Capture the cell that displays the provided text and extract its (X, Y) central coordinate. 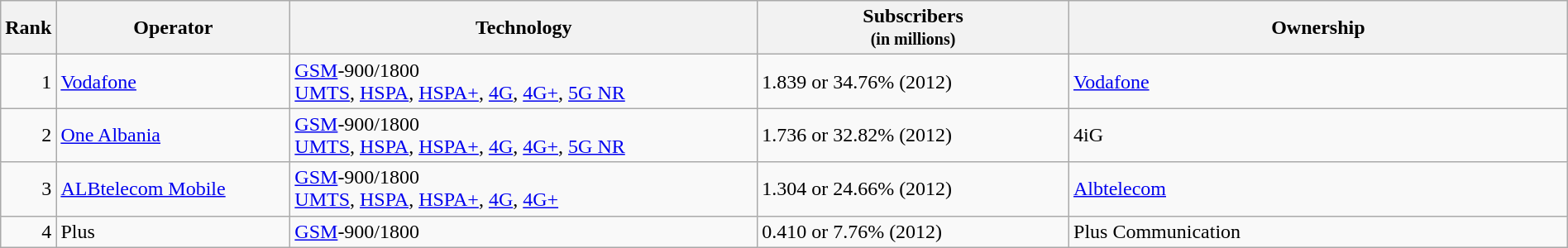
3 (28, 188)
Subscribers(in millions) (913, 28)
One Albania (174, 136)
4iG (1318, 136)
GSM-900/1800 (524, 231)
Plus (174, 231)
1.304 or 24.66% (2012) (913, 188)
Operator (174, 28)
ALBtelecom Mobile (174, 188)
2 (28, 136)
Plus Communication (1318, 231)
Albtelecom (1318, 188)
1.839 or 34.76% (2012) (913, 81)
Ownership (1318, 28)
1.736 or 32.82% (2012) (913, 136)
4 (28, 231)
0.410 or 7.76% (2012) (913, 231)
Technology (524, 28)
Rank (28, 28)
GSM-900/1800 UMTS, HSPA, HSPA+, 4G, 4G+ (524, 188)
1 (28, 81)
